Output the [x, y] coordinate of the center of the cell containing the given text.  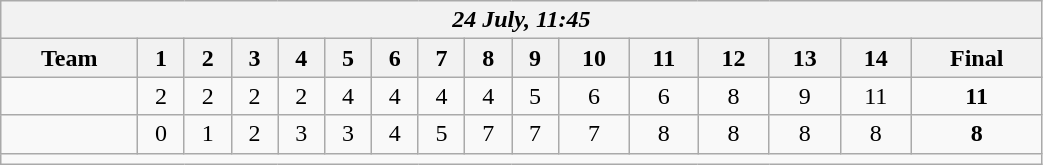
0 [162, 134]
Final [976, 58]
12 [734, 58]
14 [876, 58]
10 [594, 58]
13 [804, 58]
Team [70, 58]
24 July, 11:45 [522, 20]
